Capture the cell that displays the provided text and extract its (X, Y) central coordinate. 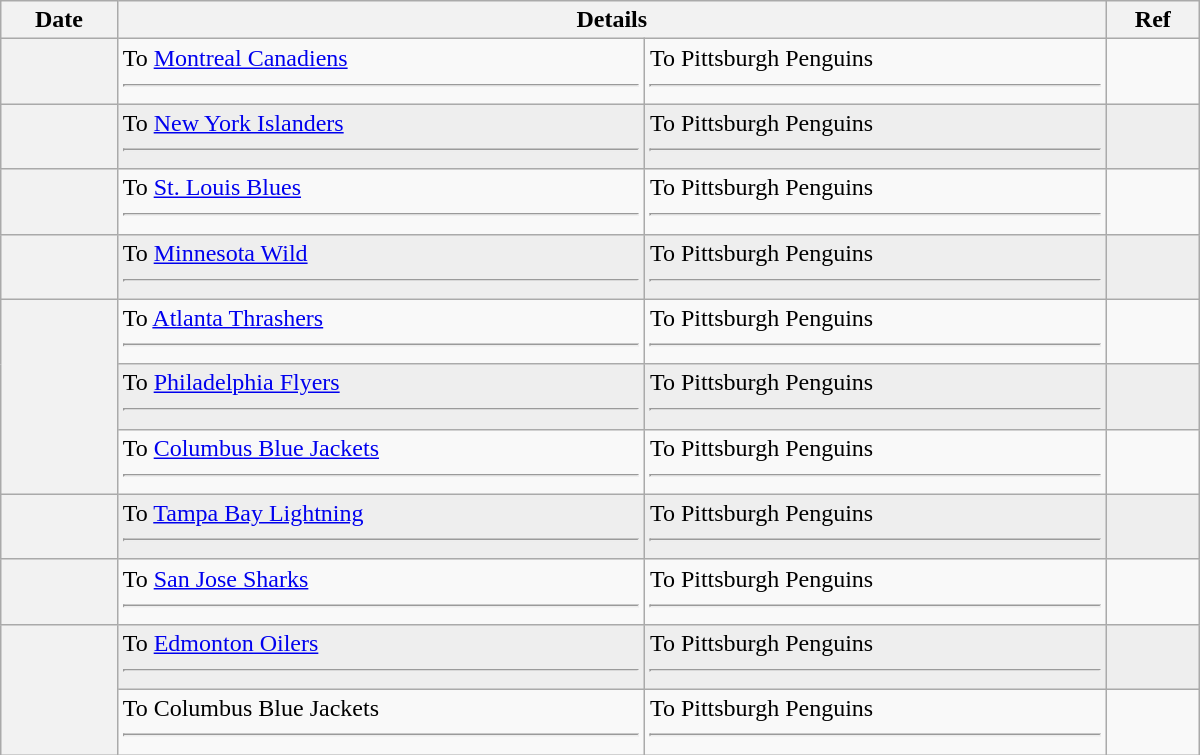
To Atlanta Thrashers (380, 332)
To Minnesota Wild (380, 266)
To Philadelphia Flyers (380, 396)
To San Jose Sharks (380, 592)
Ref (1152, 20)
To Edmonton Oilers (380, 656)
To Montreal Canadiens (380, 72)
To New York Islanders (380, 136)
Details (612, 20)
To Tampa Bay Lightning (380, 526)
Date (59, 20)
To St. Louis Blues (380, 202)
